Scan for the cell matching the given text and deliver its (X, Y) coordinate at center. 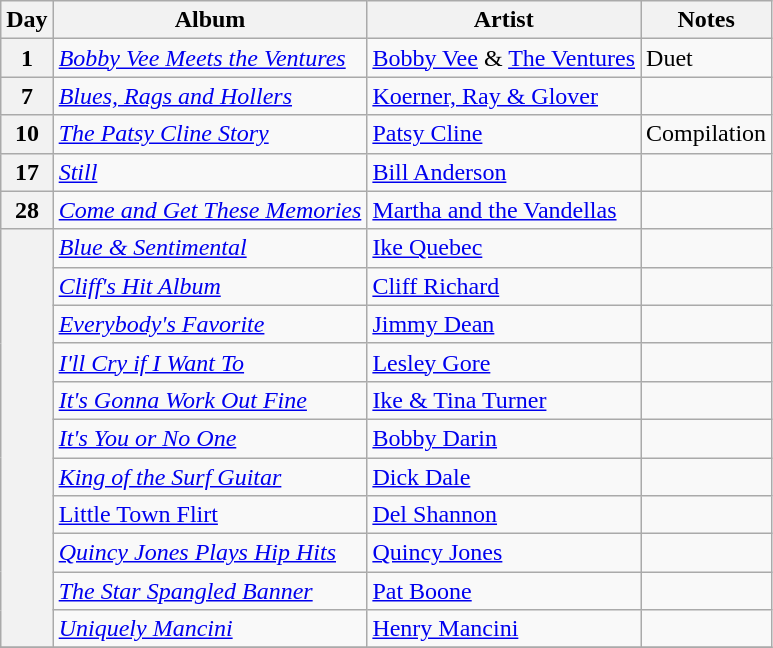
Duet (706, 58)
King of the Surf Guitar (210, 477)
Compilation (706, 134)
Bobby Vee & The Ventures (504, 58)
Ike & Tina Turner (504, 400)
Cliff's Hit Album (210, 286)
Still (210, 172)
Martha and the Vandellas (504, 210)
It's You or No One (210, 438)
Little Town Flirt (210, 515)
Ike Quebec (504, 248)
Blues, Rags and Hollers (210, 96)
Quincy Jones Plays Hip Hits (210, 553)
Del Shannon (504, 515)
Bobby Vee Meets the Ventures (210, 58)
Blue & Sentimental (210, 248)
Album (210, 20)
Artist (504, 20)
Notes (706, 20)
Bobby Darin (504, 438)
Come and Get These Memories (210, 210)
Henry Mancini (504, 629)
Pat Boone (504, 591)
Everybody's Favorite (210, 324)
The Patsy Cline Story (210, 134)
10 (27, 134)
Day (27, 20)
7 (27, 96)
28 (27, 210)
17 (27, 172)
The Star Spangled Banner (210, 591)
Bill Anderson (504, 172)
Uniquely Mancini (210, 629)
Cliff Richard (504, 286)
Jimmy Dean (504, 324)
I'll Cry if I Want To (210, 362)
It's Gonna Work Out Fine (210, 400)
Quincy Jones (504, 553)
Lesley Gore (504, 362)
Patsy Cline (504, 134)
1 (27, 58)
Koerner, Ray & Glover (504, 96)
Dick Dale (504, 477)
